Identify which cell holds the provided text, then report its [X, Y] central coordinate. 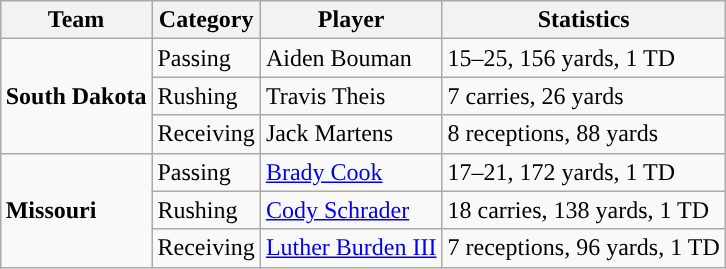
Category [206, 20]
Travis Theis [351, 96]
7 receptions, 96 yards, 1 TD [584, 248]
Statistics [584, 20]
18 carries, 138 yards, 1 TD [584, 210]
Player [351, 20]
South Dakota [76, 96]
Aiden Bouman [351, 58]
15–25, 156 yards, 1 TD [584, 58]
Missouri [76, 210]
Jack Martens [351, 134]
Brady Cook [351, 172]
Team [76, 20]
7 carries, 26 yards [584, 96]
17–21, 172 yards, 1 TD [584, 172]
Cody Schrader [351, 210]
Luther Burden III [351, 248]
8 receptions, 88 yards [584, 134]
